Detect which cell encompasses the target text, then output its (X, Y) center coordinate. 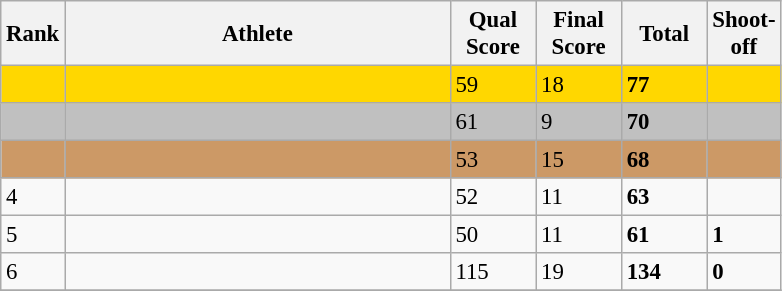
Total (664, 34)
15 (579, 160)
53 (493, 160)
Final Score (579, 34)
18 (579, 85)
70 (664, 122)
63 (664, 197)
59 (493, 85)
5 (33, 235)
50 (493, 235)
Rank (33, 34)
77 (664, 85)
1 (744, 235)
52 (493, 197)
Qual Score (493, 34)
Athlete (258, 34)
4 (33, 197)
9 (579, 122)
68 (664, 160)
Shoot-off (744, 34)
